From the cell containing the given text, extract its center point as [X, Y] coordinate. 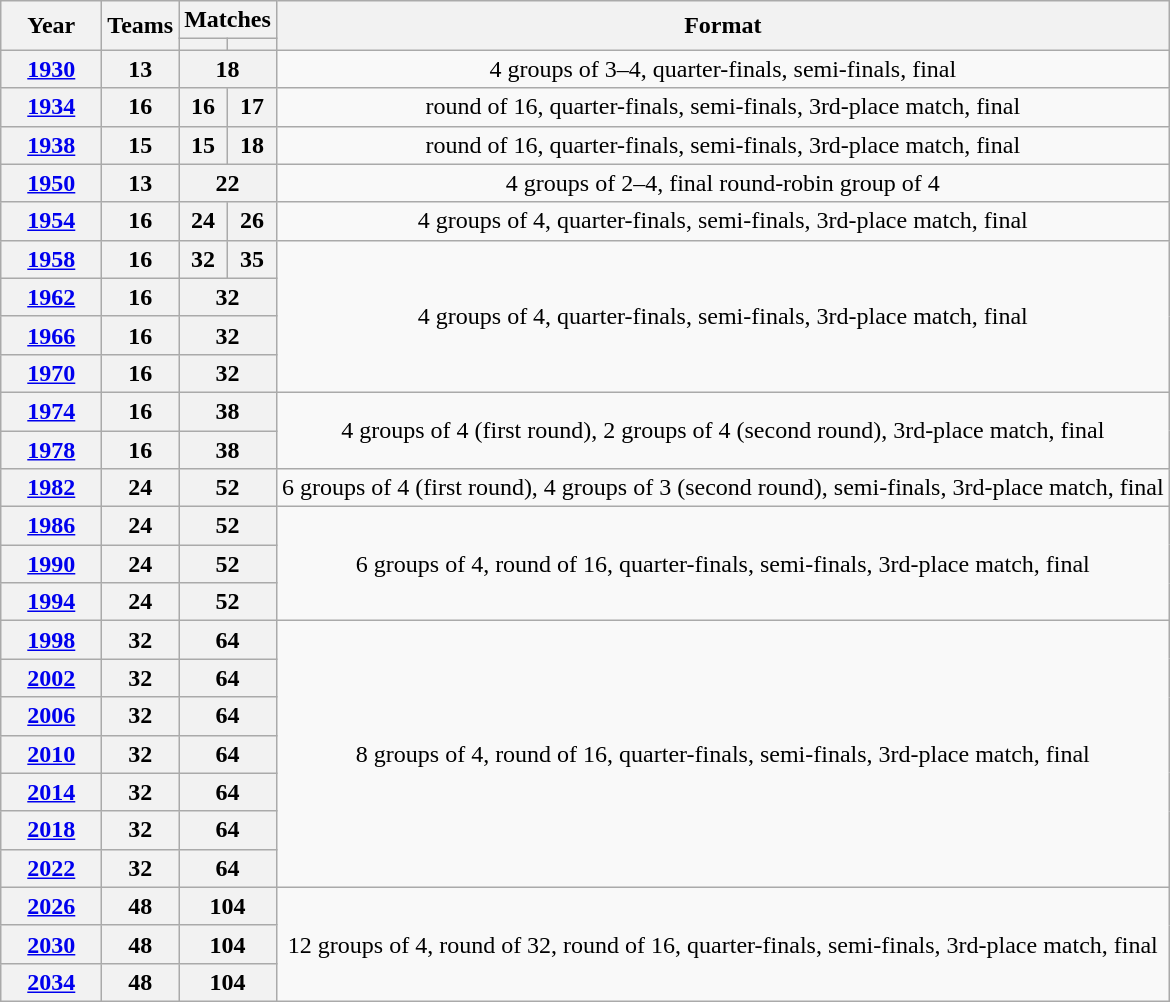
22 [228, 183]
2018 [52, 830]
12 groups of 4, round of 32, round of 16, quarter-finals, semi-finals, 3rd-place match, final [722, 944]
1994 [52, 602]
1966 [52, 335]
6 groups of 4, round of 16, quarter-finals, semi-finals, 3rd-place match, final [722, 564]
Teams [140, 26]
Year [52, 26]
4 groups of 2–4, final round-robin group of 4 [722, 183]
2002 [52, 678]
26 [252, 221]
1954 [52, 221]
1970 [52, 373]
4 groups of 3–4, quarter-finals, semi-finals, final [722, 69]
1974 [52, 411]
17 [252, 107]
2034 [52, 982]
1934 [52, 107]
8 groups of 4, round of 16, quarter-finals, semi-finals, 3rd-place match, final [722, 754]
Matches [228, 20]
2026 [52, 906]
1986 [52, 526]
2022 [52, 868]
1938 [52, 145]
1990 [52, 564]
1962 [52, 297]
1998 [52, 640]
1950 [52, 183]
1978 [52, 449]
6 groups of 4 (first round), 4 groups of 3 (second round), semi-finals, 3rd-place match, final [722, 488]
35 [252, 259]
1930 [52, 69]
4 groups of 4 (first round), 2 groups of 4 (second round), 3rd-place match, final [722, 430]
2006 [52, 716]
2010 [52, 754]
2014 [52, 792]
2030 [52, 944]
1958 [52, 259]
1982 [52, 488]
Format [722, 26]
